Provide the (X, Y) coordinate of the cell's center where the given text is located.  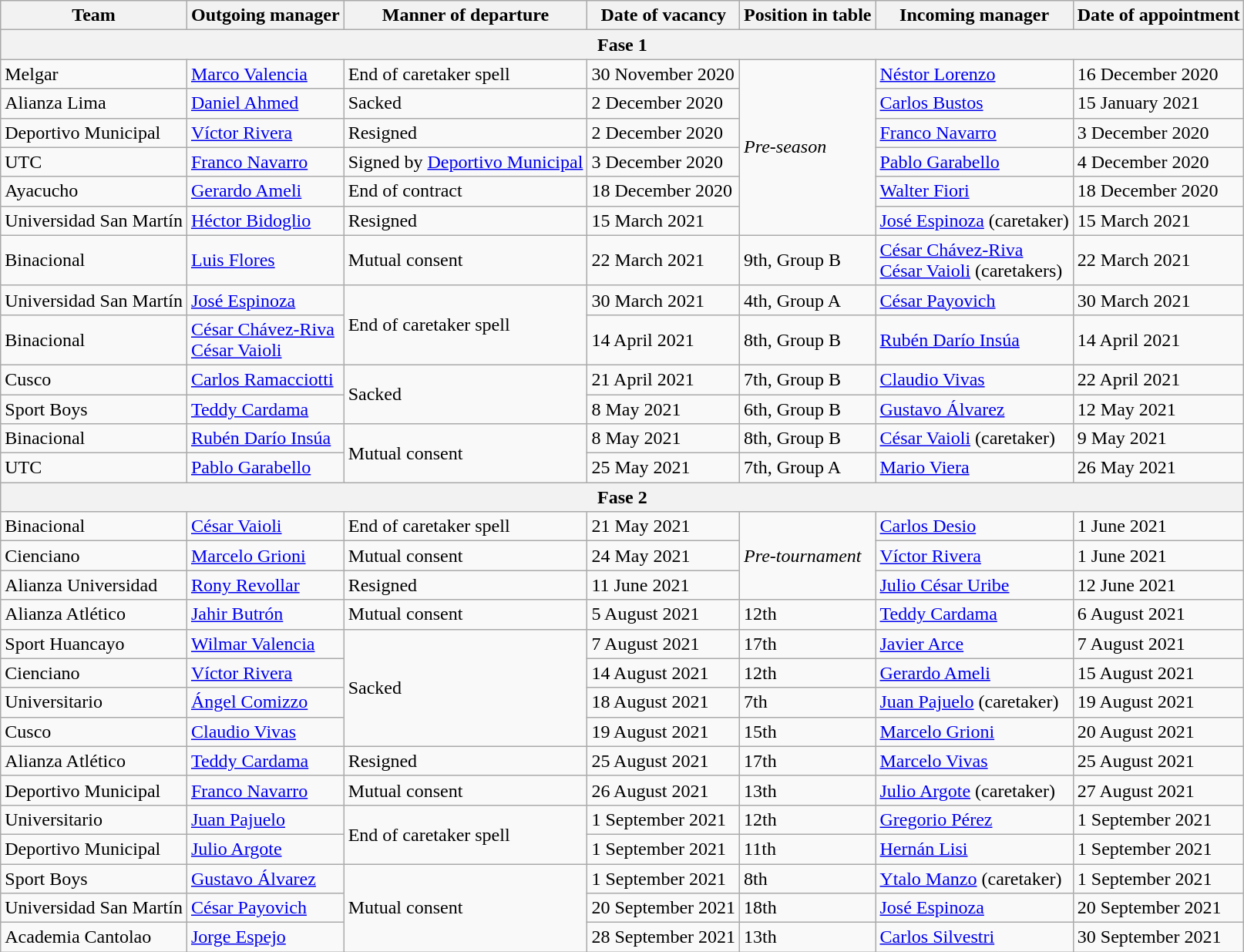
Signed by Deportivo Municipal (466, 162)
Pre-tournament (808, 556)
Marcelo Vivas (974, 761)
José Espinoza (caretaker) (974, 220)
Ytalo Manzo (caretaker) (974, 878)
24 May 2021 (664, 556)
Rony Revollar (265, 585)
Alianza Universidad (94, 585)
12 June 2021 (1158, 585)
6th, Group B (808, 409)
César Vaioli (265, 526)
6 August 2021 (1158, 614)
Héctor Bidoglio (265, 220)
Date of vacancy (664, 15)
18 August 2021 (664, 702)
Melgar (94, 74)
28 September 2021 (664, 937)
Mario Viera (974, 468)
7th (808, 702)
Gregorio Pérez (974, 819)
Outgoing manager (265, 15)
César Vaioli (caretaker) (974, 439)
Juan Pajuelo (265, 819)
7th, Group A (808, 468)
Date of appointment (1158, 15)
Sport Huancayo (94, 644)
9 May 2021 (1158, 439)
Ángel Comizzo (265, 702)
25 May 2021 (664, 468)
Walter Fiori (974, 191)
26 August 2021 (664, 790)
Fase 2 (623, 497)
Fase 1 (623, 45)
Luis Flores (265, 261)
Julio Argote (caretaker) (974, 790)
Manner of departure (466, 15)
30 November 2020 (664, 74)
Team (94, 15)
Jorge Espejo (265, 937)
20 August 2021 (1158, 732)
Ayacucho (94, 191)
15 August 2021 (1158, 673)
27 August 2021 (1158, 790)
Carlos Ramacciotti (265, 379)
Position in table (808, 15)
18th (808, 908)
Pre-season (808, 147)
Daniel Ahmed (265, 103)
11th (808, 849)
Néstor Lorenzo (974, 74)
Academia Cantolao (94, 937)
Incoming manager (974, 15)
15th (808, 732)
4th, Group A (808, 300)
30 September 2021 (1158, 937)
5 August 2021 (664, 614)
Hernán Lisi (974, 849)
Julio Argote (265, 849)
8th (808, 878)
Juan Pajuelo (caretaker) (974, 702)
End of contract (466, 191)
Wilmar Valencia (265, 644)
16 December 2020 (1158, 74)
21 April 2021 (664, 379)
Alianza Lima (94, 103)
Julio César Uribe (974, 585)
21 May 2021 (664, 526)
7th, Group B (808, 379)
15 January 2021 (1158, 103)
9th, Group B (808, 261)
Carlos Silvestri (974, 937)
Jahir Butrón (265, 614)
Carlos Bustos (974, 103)
César Chávez-Riva César Vaioli (265, 339)
4 December 2020 (1158, 162)
Marco Valencia (265, 74)
22 April 2021 (1158, 379)
11 June 2021 (664, 585)
Javier Arce (974, 644)
14 August 2021 (664, 673)
Carlos Desio (974, 526)
26 May 2021 (1158, 468)
César Chávez-Riva César Vaioli (caretakers) (974, 261)
12 May 2021 (1158, 409)
